Capture the cell that displays the provided text and extract its (x, y) central coordinate. 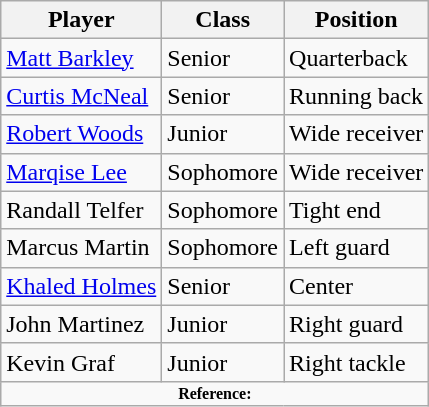
Marcus Martin (82, 248)
Tight end (356, 210)
John Martinez (82, 324)
Class (223, 20)
Quarterback (356, 58)
Player (82, 20)
Left guard (356, 248)
Marqise Lee (82, 172)
Reference: (215, 393)
Khaled Holmes (82, 286)
Right tackle (356, 362)
Curtis McNeal (82, 96)
Randall Telfer (82, 210)
Matt Barkley (82, 58)
Position (356, 20)
Center (356, 286)
Right guard (356, 324)
Kevin Graf (82, 362)
Robert Woods (82, 134)
Running back (356, 96)
